Determine the (x, y) coordinate at the center of the cell enclosing the given text.  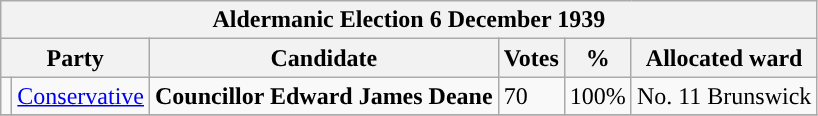
70 (531, 96)
Aldermanic Election 6 December 1939 (409, 20)
% (598, 58)
Candidate (324, 58)
Votes (531, 58)
No. 11 Brunswick (724, 96)
Allocated ward (724, 58)
Party (76, 58)
Councillor Edward James Deane (324, 96)
Conservative (81, 96)
100% (598, 96)
